From the cell containing the given text, extract its center point as (X, Y) coordinate. 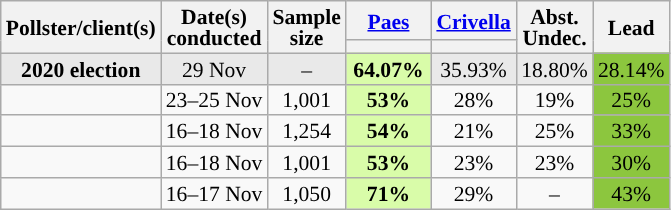
54% (388, 132)
2020 election (81, 68)
Paes (388, 20)
30% (632, 162)
Pollster/client(s) (81, 27)
21% (474, 132)
28% (474, 100)
1,050 (306, 194)
23–25 Nov (214, 100)
43% (632, 194)
Samplesize (306, 27)
35.93% (474, 68)
33% (632, 132)
1,254 (306, 132)
29 Nov (214, 68)
71% (388, 194)
29% (474, 194)
Crivella (474, 20)
19% (554, 100)
28.14% (632, 68)
16–17 Nov (214, 194)
18.80% (554, 68)
Lead (632, 27)
Abst.Undec. (554, 27)
Date(s)conducted (214, 27)
64.07% (388, 68)
